Detect which cell encompasses the target text, then output its (x, y) center coordinate. 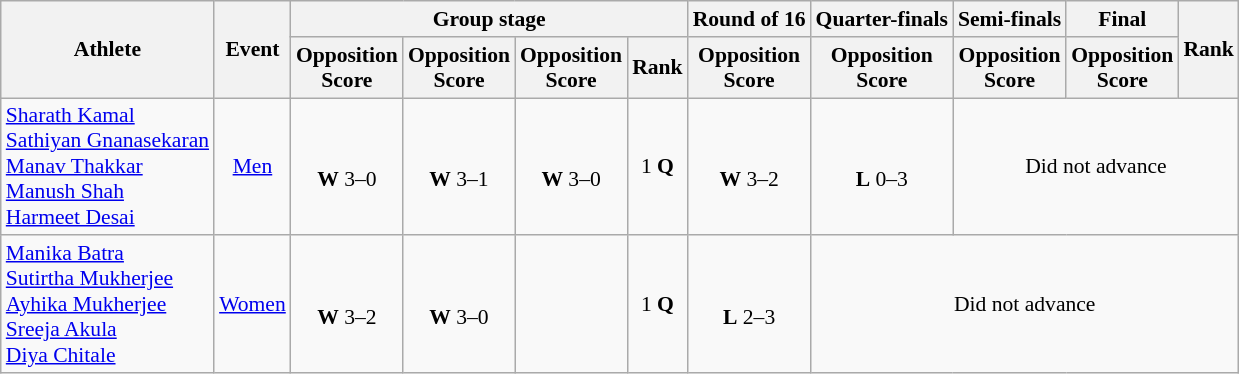
Sharath KamalSathiyan GnanasekaranManav ThakkarManush ShahHarmeet Desai (108, 167)
Athlete (108, 50)
L 0–3 (882, 167)
L 2–3 (750, 305)
Women (252, 305)
Semi-finals (1010, 19)
Round of 16 (750, 19)
Men (252, 167)
Event (252, 50)
Final (1122, 19)
W 3–1 (459, 167)
Manika BatraSutirtha MukherjeeAyhika MukherjeeSreeja AkulaDiya Chitale (108, 305)
Quarter-finals (882, 19)
Group stage (490, 19)
